From the cell containing the given text, extract its center point as (x, y) coordinate. 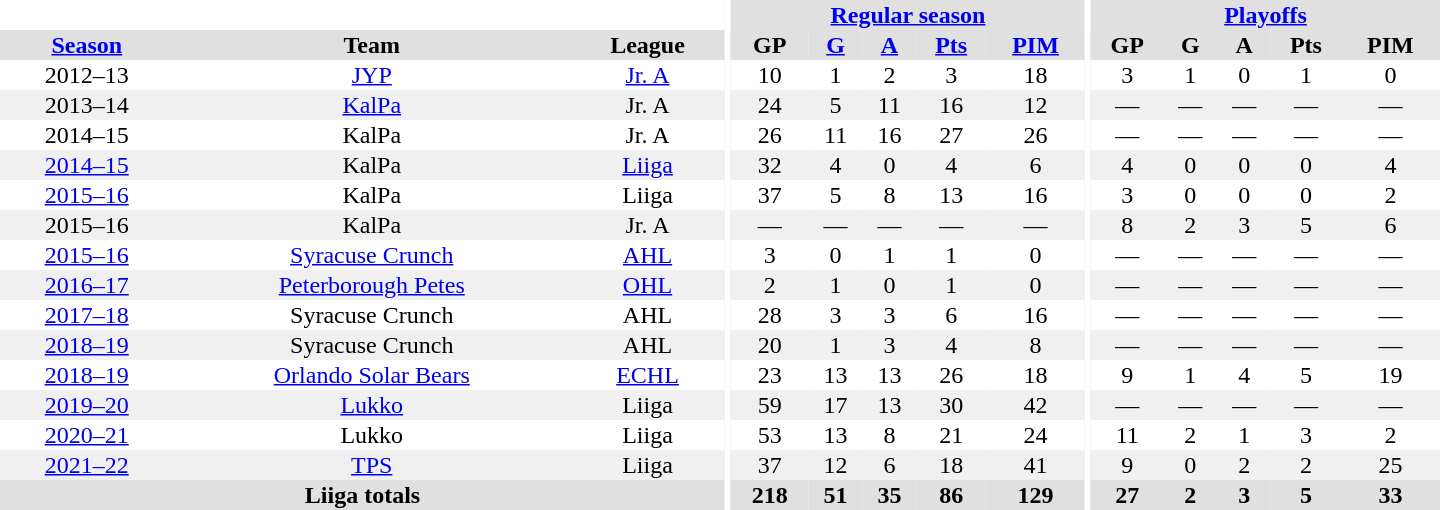
25 (1390, 465)
218 (770, 495)
2013–14 (86, 105)
OHL (648, 285)
2020–21 (86, 435)
JYP (372, 75)
51 (836, 495)
32 (770, 165)
Peterborough Petes (372, 285)
2012–13 (86, 75)
23 (770, 375)
Playoffs (1266, 15)
Orlando Solar Bears (372, 375)
42 (1036, 405)
21 (951, 435)
35 (889, 495)
League (648, 45)
2021–22 (86, 465)
19 (1390, 375)
Team (372, 45)
Season (86, 45)
59 (770, 405)
86 (951, 495)
30 (951, 405)
2017–18 (86, 315)
33 (1390, 495)
2019–20 (86, 405)
2016–17 (86, 285)
ECHL (648, 375)
129 (1036, 495)
20 (770, 345)
41 (1036, 465)
TPS (372, 465)
53 (770, 435)
Regular season (908, 15)
17 (836, 405)
28 (770, 315)
Liiga totals (362, 495)
10 (770, 75)
